Detect which cell encompasses the target text, then output its [X, Y] center coordinate. 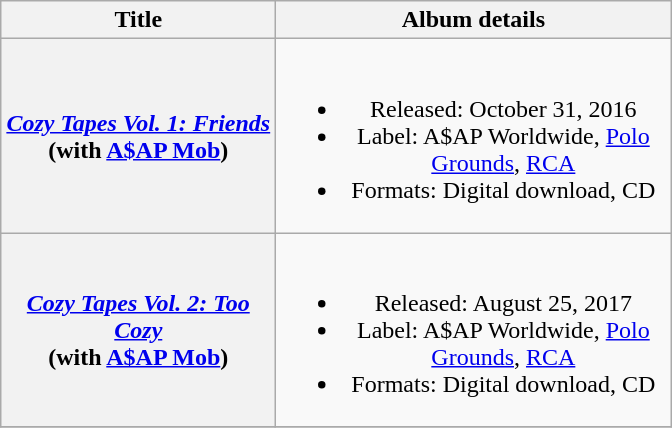
Cozy Tapes Vol. 1: Friends(with A$AP Mob) [138, 136]
Released: August 25, 2017Label: A$AP Worldwide, Polo Grounds, RCAFormats: Digital download, CD [474, 330]
Released: October 31, 2016Label: A$AP Worldwide, Polo Grounds, RCAFormats: Digital download, CD [474, 136]
Album details [474, 20]
Title [138, 20]
Cozy Tapes Vol. 2: Too Cozy(with A$AP Mob) [138, 330]
